Determine the (x, y) coordinate at the center of the cell enclosing the given text.  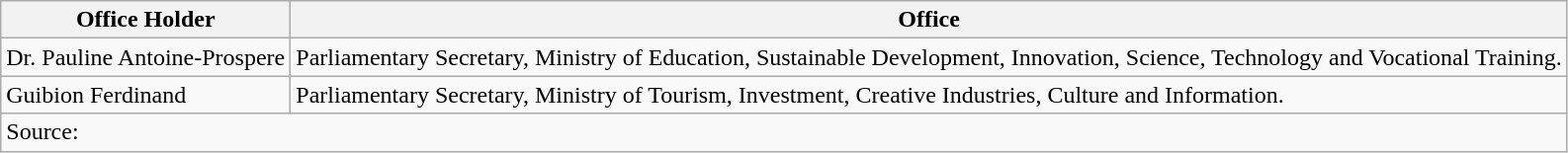
Parliamentary Secretary, Ministry of Education, Sustainable Development, Innovation, Science, Technology and Vocational Training. (929, 57)
Source: (785, 132)
Parliamentary Secretary, Ministry of Tourism, Investment, Creative Industries, Culture and Information. (929, 95)
Office (929, 20)
Office Holder (146, 20)
Dr. Pauline Antoine-Prospere (146, 57)
Guibion Ferdinand (146, 95)
